Provide the [x, y] coordinate of the cell's center where the given text is located.  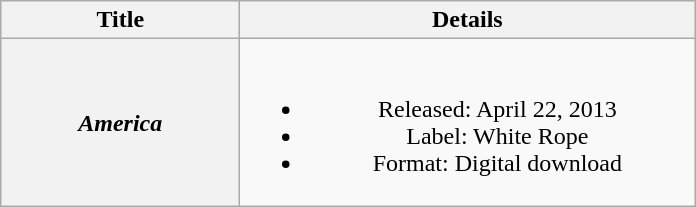
Released: April 22, 2013Label: White RopeFormat: Digital download [468, 122]
Details [468, 20]
America [120, 122]
Title [120, 20]
